Determine the [x, y] coordinate at the center of the cell enclosing the given text.  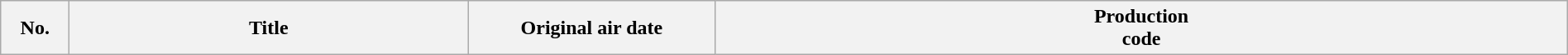
No. [35, 28]
Productioncode [1141, 28]
Original air date [592, 28]
Title [269, 28]
